Find where the given text appears and provide that cell's center as (X, Y) coordinate. 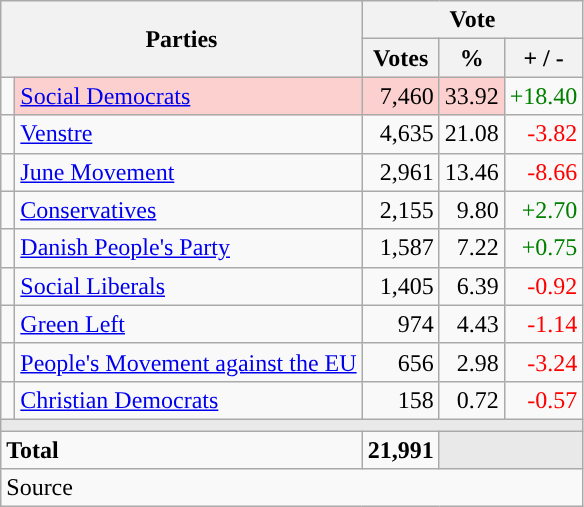
2,961 (400, 172)
158 (400, 400)
1,405 (400, 286)
33.92 (472, 96)
21,991 (400, 449)
Social Democrats (188, 96)
Social Liberals (188, 286)
1,587 (400, 248)
Danish People's Party (188, 248)
Conservatives (188, 210)
9.80 (472, 210)
656 (400, 362)
13.46 (472, 172)
2,155 (400, 210)
0.72 (472, 400)
7.22 (472, 248)
% (472, 58)
974 (400, 324)
-1.14 (544, 324)
Green Left (188, 324)
-0.57 (544, 400)
+0.75 (544, 248)
People's Movement against the EU (188, 362)
+18.40 (544, 96)
Vote (472, 20)
Venstre (188, 134)
Source (292, 488)
-0.92 (544, 286)
6.39 (472, 286)
June Movement (188, 172)
+ / - (544, 58)
-3.24 (544, 362)
21.08 (472, 134)
+2.70 (544, 210)
4.43 (472, 324)
Votes (400, 58)
Total (182, 449)
-8.66 (544, 172)
2.98 (472, 362)
4,635 (400, 134)
7,460 (400, 96)
-3.82 (544, 134)
Christian Democrats (188, 400)
Parties (182, 39)
